For the text-containing cell, return its midpoint in (X, Y) coordinate format. 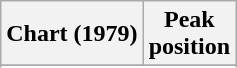
Chart (1979) (72, 34)
Peakposition (189, 34)
